Identify which cell holds the provided text, then report its [x, y] central coordinate. 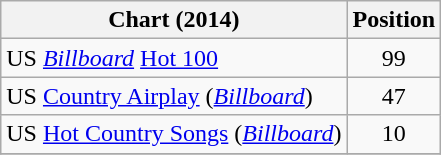
Position [394, 20]
US Hot Country Songs (Billboard) [174, 134]
US Billboard Hot 100 [174, 58]
Chart (2014) [174, 20]
US Country Airplay (Billboard) [174, 96]
47 [394, 96]
99 [394, 58]
10 [394, 134]
